Output the [x, y] coordinate of the center of the cell containing the given text.  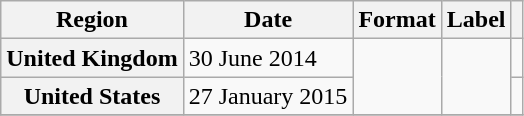
United Kingdom [92, 58]
United States [92, 96]
27 January 2015 [268, 96]
Region [92, 20]
30 June 2014 [268, 58]
Label [476, 20]
Format [397, 20]
Date [268, 20]
